Locate the cell with the specified text and output its [X, Y] center coordinate. 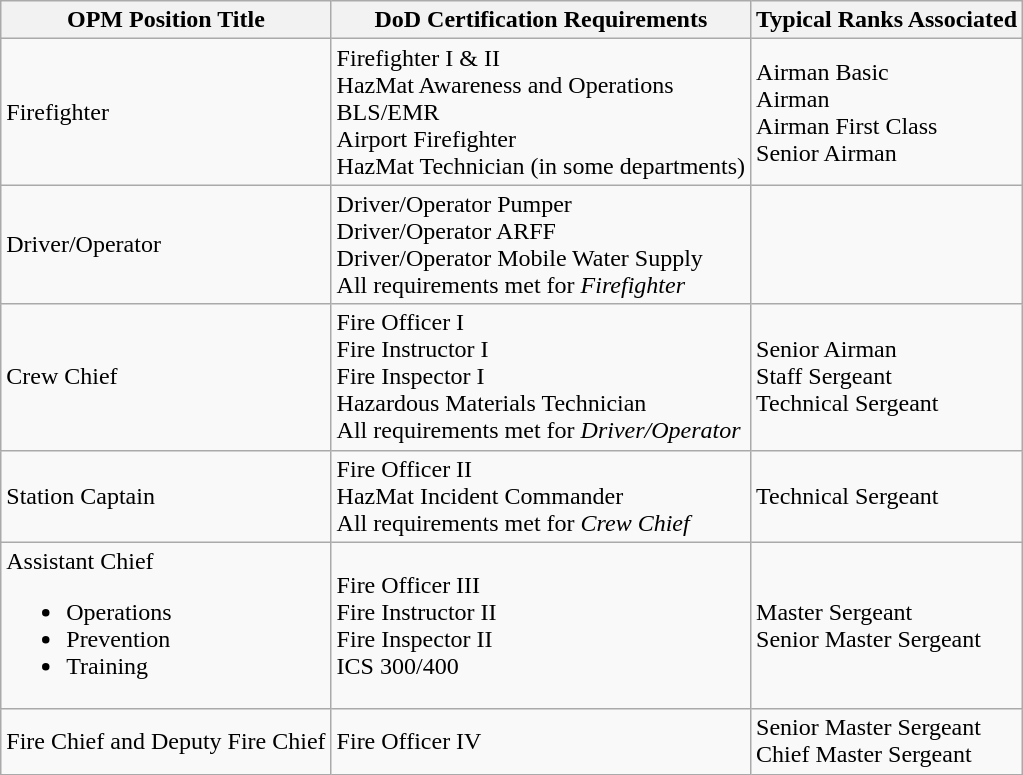
Airman BasicAirmanAirman First ClassSenior Airman [887, 112]
Senior AirmanStaff SergeantTechnical Sergeant [887, 377]
Master SergeantSenior Master Sergeant [887, 626]
Firefighter [166, 112]
Fire Officer IFire Instructor IFire Inspector IHazardous Materials TechnicianAll requirements met for Driver/Operator [540, 377]
DoD Certification Requirements [540, 20]
Driver/Operator PumperDriver/Operator ARFFDriver/Operator Mobile Water SupplyAll requirements met for Firefighter [540, 244]
Fire Chief and Deputy Fire Chief [166, 742]
Fire Officer IIIFire Instructor IIFire Inspector IIICS 300/400 [540, 626]
Technical Sergeant [887, 496]
Typical Ranks Associated [887, 20]
Assistant ChiefOperationsPreventionTraining [166, 626]
Firefighter I & IIHazMat Awareness and OperationsBLS/EMRAirport FirefighterHazMat Technician (in some departments) [540, 112]
Fire Officer IV [540, 742]
Fire Officer IIHazMat Incident CommanderAll requirements met for Crew Chief [540, 496]
OPM Position Title [166, 20]
Station Captain [166, 496]
Crew Chief [166, 377]
Driver/Operator [166, 244]
Senior Master SergeantChief Master Sergeant [887, 742]
